Provide the (X, Y) coordinate of the cell's center where the given text is located.  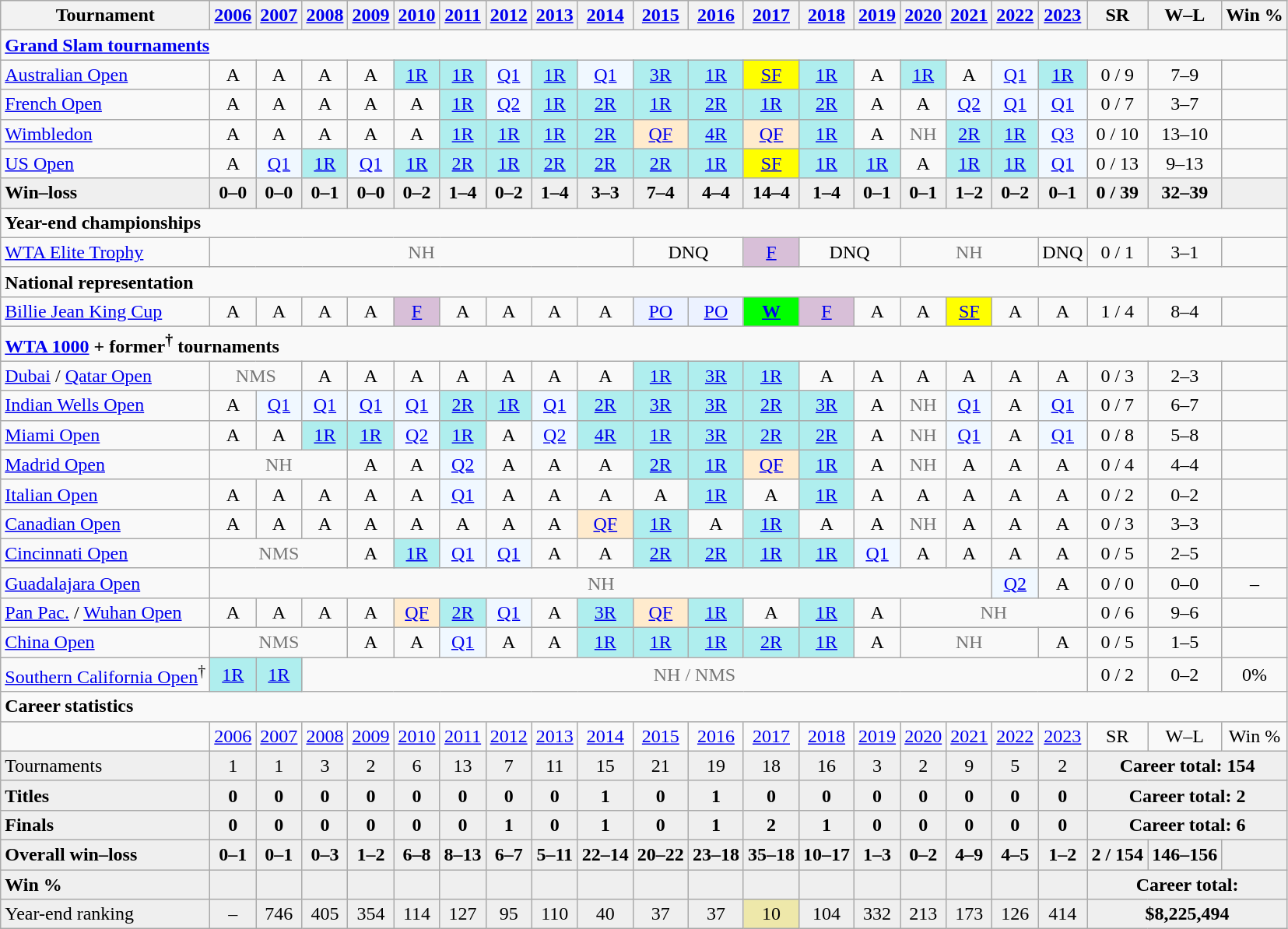
19 (716, 766)
126 (1015, 914)
Pan Pac. / Wuhan Open (106, 612)
China Open (106, 643)
5–11 (554, 854)
16 (826, 766)
746 (279, 914)
French Open (106, 104)
405 (325, 914)
Tournaments (106, 766)
0% (1255, 675)
National representation (644, 282)
9–13 (1184, 163)
Tournament (106, 16)
22–14 (605, 854)
Italian Open (106, 494)
7 (509, 766)
Grand Slam tournaments (644, 45)
Year-end championships (644, 223)
0 / 10 (1118, 134)
$8,225,494 (1188, 914)
9 (970, 766)
414 (1063, 914)
18 (770, 766)
114 (417, 914)
0 / 8 (1118, 435)
Year-end ranking (106, 914)
1–3 (878, 854)
WTA 1000 + former† tournaments (644, 344)
146–156 (1184, 854)
15 (605, 766)
Career total: (1188, 885)
104 (826, 914)
Miami Open (106, 435)
6 (417, 766)
Madrid Open (106, 464)
Career statistics (644, 706)
Southern California Open† (106, 675)
213 (923, 914)
WTA Elite Trophy (106, 252)
0 / 9 (1118, 75)
23–18 (716, 854)
32–39 (1184, 193)
20–22 (660, 854)
6–8 (417, 854)
3–7 (1184, 104)
0–3 (325, 854)
13 (462, 766)
11 (554, 766)
10–17 (826, 854)
Q3 (1063, 134)
Titles (106, 795)
Australian Open (106, 75)
0 / 6 (1118, 612)
W (770, 311)
Career total: 2 (1188, 795)
110 (554, 914)
10 (770, 914)
1–5 (1184, 643)
13–10 (1184, 134)
35–18 (770, 854)
0 / 1 (1118, 252)
127 (462, 914)
354 (370, 914)
2–3 (1184, 376)
8–4 (1184, 311)
40 (605, 914)
Dubai / Qatar Open (106, 376)
0 / 4 (1118, 464)
7–9 (1184, 75)
5–8 (1184, 435)
173 (970, 914)
1 / 4 (1118, 311)
Career total: 6 (1188, 825)
Finals (106, 825)
21 (660, 766)
Win–loss (106, 193)
0 / 39 (1118, 193)
Overall win–loss (106, 854)
Indian Wells Open (106, 405)
US Open (106, 163)
95 (509, 914)
Canadian Open (106, 524)
Guadalajara Open (106, 583)
8–13 (462, 854)
3–1 (1184, 252)
2–5 (1184, 553)
5 (1015, 766)
4–5 (1015, 854)
Cincinnati Open (106, 553)
Wimbledon (106, 134)
7–4 (660, 193)
332 (878, 914)
4–9 (970, 854)
0 / 0 (1118, 583)
2 / 154 (1118, 854)
Career total: 154 (1188, 766)
0 / 13 (1118, 163)
14–4 (770, 193)
Billie Jean King Cup (106, 311)
9–6 (1184, 612)
NH / NMS (694, 675)
